Return [x, y] of the center of cell containing provided text 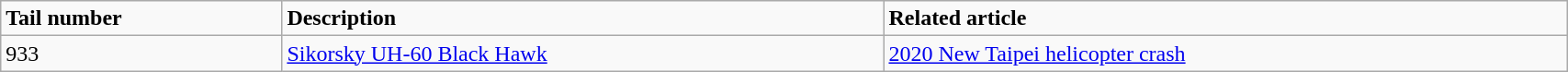
Tail number [141, 18]
Related article [1225, 18]
933 [141, 54]
Description [582, 18]
2020 New Taipei helicopter crash [1225, 54]
Sikorsky UH-60 Black Hawk [582, 54]
